From the cell containing the given text, extract its center point as [X, Y] coordinate. 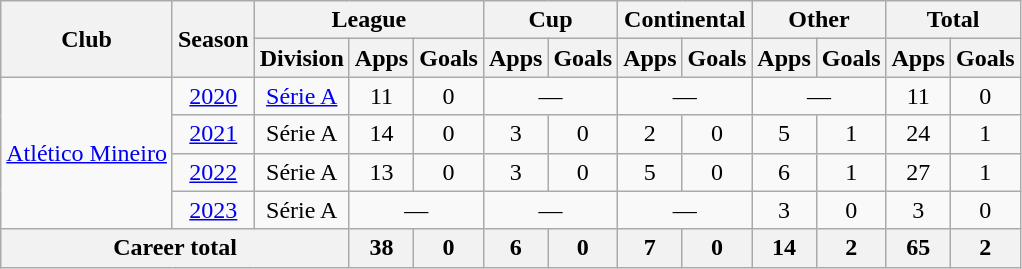
2020 [213, 96]
7 [650, 248]
Continental [685, 20]
Total [953, 20]
Season [213, 39]
27 [918, 172]
2022 [213, 172]
Atlético Mineiro [87, 153]
Division [302, 58]
13 [381, 172]
League [368, 20]
65 [918, 248]
38 [381, 248]
2023 [213, 210]
Club [87, 39]
Career total [176, 248]
Cup [550, 20]
Other [819, 20]
24 [918, 134]
2021 [213, 134]
